Return [x, y] of the center of cell containing provided text 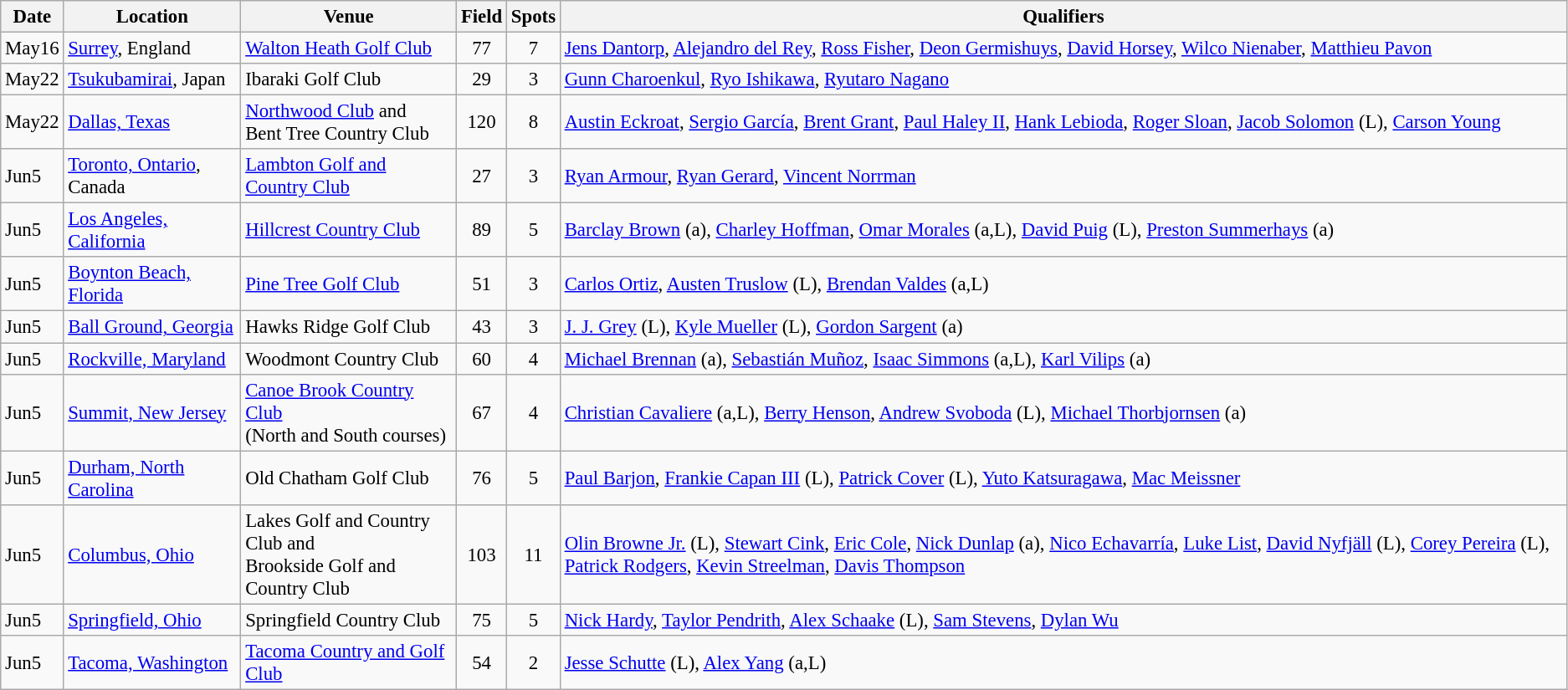
Springfield, Ohio [152, 620]
51 [482, 284]
Christian Cavaliere (a,L), Berry Henson, Andrew Svoboda (L), Michael Thorbjornsen (a) [1063, 412]
Carlos Ortiz, Austen Truslow (L), Brendan Valdes (a,L) [1063, 284]
Qualifiers [1063, 17]
Dallas, Texas [152, 122]
27 [482, 176]
89 [482, 231]
May16 [32, 49]
Hillcrest Country Club [349, 231]
67 [482, 412]
60 [482, 359]
Ryan Armour, Ryan Gerard, Vincent Norrman [1063, 176]
Jens Dantorp, Alejandro del Rey, Ross Fisher, Deon Germishuys, David Horsey, Wilco Nienaber, Matthieu Pavon [1063, 49]
Venue [349, 17]
7 [534, 49]
Austin Eckroat, Sergio García, Brent Grant, Paul Haley II, Hank Lebioda, Roger Sloan, Jacob Solomon (L), Carson Young [1063, 122]
2 [534, 662]
Surrey, England [152, 49]
Spots [534, 17]
Hawks Ridge Golf Club [349, 327]
Los Angeles, California [152, 231]
Michael Brennan (a), Sebastián Muñoz, Isaac Simmons (a,L), Karl Vilips (a) [1063, 359]
29 [482, 79]
77 [482, 49]
11 [534, 554]
Nick Hardy, Taylor Pendrith, Alex Schaake (L), Sam Stevens, Dylan Wu [1063, 620]
Date [32, 17]
Field [482, 17]
Tsukubamirai, Japan [152, 79]
Woodmont Country Club [349, 359]
Tacoma, Washington [152, 662]
Durham, North Carolina [152, 478]
Boynton Beach, Florida [152, 284]
J. J. Grey (L), Kyle Mueller (L), Gordon Sargent (a) [1063, 327]
8 [534, 122]
103 [482, 554]
Lambton Golf and Country Club [349, 176]
Springfield Country Club [349, 620]
Tacoma Country and Golf Club [349, 662]
Location [152, 17]
Toronto, Ontario, Canada [152, 176]
Northwood Club andBent Tree Country Club [349, 122]
Barclay Brown (a), Charley Hoffman, Omar Morales (a,L), David Puig (L), Preston Summerhays (a) [1063, 231]
Walton Heath Golf Club [349, 49]
Old Chatham Golf Club [349, 478]
Ball Ground, Georgia [152, 327]
76 [482, 478]
Ibaraki Golf Club [349, 79]
Canoe Brook Country Club(North and South courses) [349, 412]
120 [482, 122]
Paul Barjon, Frankie Capan III (L), Patrick Cover (L), Yuto Katsuragawa, Mac Meissner [1063, 478]
Columbus, Ohio [152, 554]
Rockville, Maryland [152, 359]
Summit, New Jersey [152, 412]
Gunn Charoenkul, Ryo Ishikawa, Ryutaro Nagano [1063, 79]
75 [482, 620]
54 [482, 662]
43 [482, 327]
Jesse Schutte (L), Alex Yang (a,L) [1063, 662]
Lakes Golf and Country Club andBrookside Golf and Country Club [349, 554]
Pine Tree Golf Club [349, 284]
